Provide the (X, Y) coordinate of the cell's center where the given text is located.  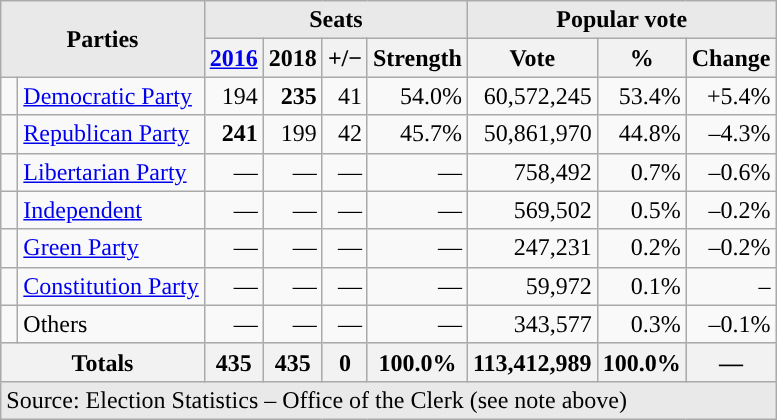
343,577 (532, 324)
Parties (102, 39)
Strength (417, 58)
Libertarian Party (111, 172)
45.7% (417, 134)
Green Party (111, 248)
Vote (532, 58)
Democratic Party (111, 96)
60,572,245 (532, 96)
44.8% (642, 134)
0.5% (642, 210)
% (642, 58)
569,502 (532, 210)
0 (344, 362)
Change (731, 58)
Independent (111, 210)
41 (344, 96)
Seats (336, 20)
Popular vote (622, 20)
– (731, 286)
194 (234, 96)
–0.6% (731, 172)
0.3% (642, 324)
2016 (234, 58)
Constitution Party (111, 286)
+/− (344, 58)
199 (292, 134)
0.2% (642, 248)
59,972 (532, 286)
42 (344, 134)
241 (234, 134)
Totals (102, 362)
235 (292, 96)
0.7% (642, 172)
2018 (292, 58)
Others (111, 324)
–4.3% (731, 134)
–0.1% (731, 324)
Republican Party (111, 134)
53.4% (642, 96)
0.1% (642, 286)
758,492 (532, 172)
247,231 (532, 248)
Source: Election Statistics – Office of the Clerk (see note above) (388, 400)
113,412,989 (532, 362)
54.0% (417, 96)
50,861,970 (532, 134)
+5.4% (731, 96)
